Find where the given text appears and provide that cell's center as (X, Y) coordinate. 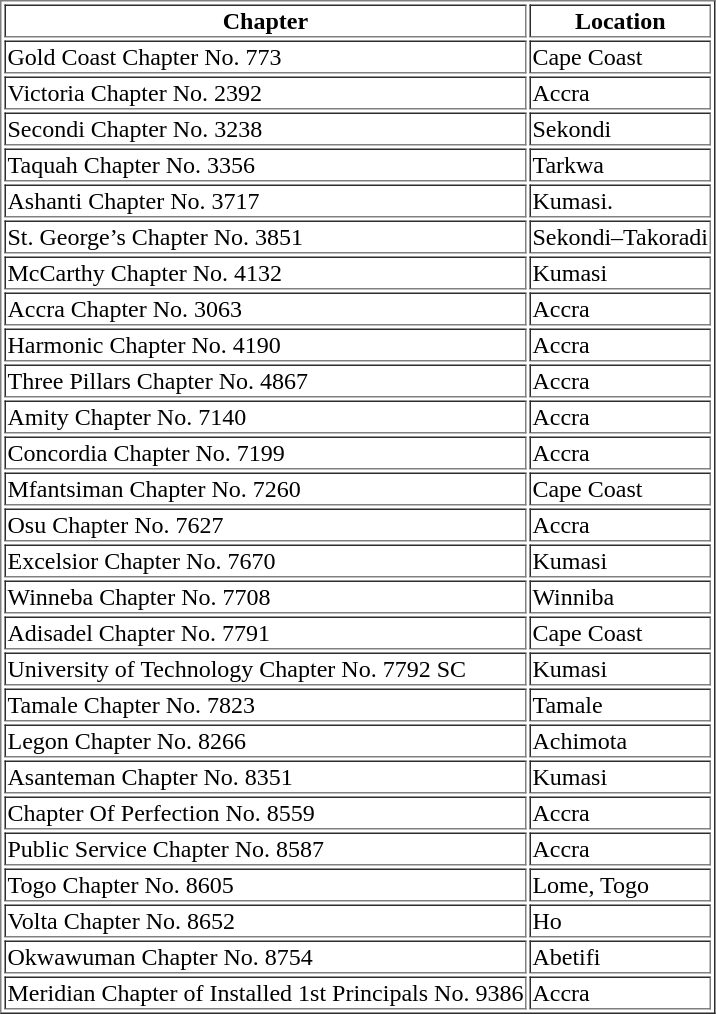
Legon Chapter No. 8266 (265, 740)
Abetifi (620, 956)
Concordia Chapter No. 7199 (265, 452)
Volta Chapter No. 8652 (265, 920)
Sekondi–Takoradi (620, 236)
Victoria Chapter No. 2392 (265, 92)
Sekondi (620, 128)
Amity Chapter No. 7140 (265, 416)
Meridian Chapter of Installed 1st Principals No. 9386 (265, 992)
Three Pillars Chapter No. 4867 (265, 380)
McCarthy Chapter No. 4132 (265, 272)
Ashanti Chapter No. 3717 (265, 200)
Chapter (265, 20)
St. George’s Chapter No. 3851 (265, 236)
Adisadel Chapter No. 7791 (265, 632)
Ho (620, 920)
Tarkwa (620, 164)
Location (620, 20)
Public Service Chapter No. 8587 (265, 848)
Winniba (620, 596)
Kumasi. (620, 200)
Harmonic Chapter No. 4190 (265, 344)
Gold Coast Chapter No. 773 (265, 56)
Mfantsiman Chapter No. 7260 (265, 488)
Excelsior Chapter No. 7670 (265, 560)
Accra Chapter No. 3063 (265, 308)
Achimota (620, 740)
Togo Chapter No. 8605 (265, 884)
Tamale (620, 704)
Tamale Chapter No. 7823 (265, 704)
University of Technology Chapter No. 7792 SC (265, 668)
Asanteman Chapter No. 8351 (265, 776)
Chapter Of Perfection No. 8559 (265, 812)
Winneba Chapter No. 7708 (265, 596)
Osu Chapter No. 7627 (265, 524)
Okwawuman Chapter No. 8754 (265, 956)
Taquah Chapter No. 3356 (265, 164)
Lome, Togo (620, 884)
Secondi Chapter No. 3238 (265, 128)
